Pinpoint the cell where the given text exists, returning its (x, y) midpoint coordinate. 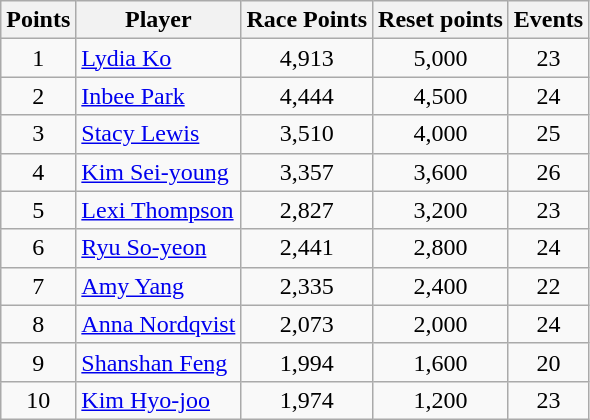
Player (158, 20)
4,500 (441, 96)
2,441 (307, 248)
Lexi Thompson (158, 210)
8 (38, 324)
Lydia Ko (158, 58)
Kim Hyo-joo (158, 400)
2,335 (307, 286)
3,357 (307, 172)
4,913 (307, 58)
6 (38, 248)
2 (38, 96)
Shanshan Feng (158, 362)
7 (38, 286)
1,600 (441, 362)
3,510 (307, 134)
4,000 (441, 134)
Events (548, 20)
Inbee Park (158, 96)
Amy Yang (158, 286)
1,994 (307, 362)
9 (38, 362)
3,600 (441, 172)
4 (38, 172)
Anna Nordqvist (158, 324)
Kim Sei-young (158, 172)
3 (38, 134)
1 (38, 58)
Ryu So-yeon (158, 248)
5,000 (441, 58)
Points (38, 20)
Stacy Lewis (158, 134)
Race Points (307, 20)
22 (548, 286)
25 (548, 134)
2,800 (441, 248)
26 (548, 172)
2,400 (441, 286)
1,200 (441, 400)
2,827 (307, 210)
Reset points (441, 20)
5 (38, 210)
2,000 (441, 324)
2,073 (307, 324)
1,974 (307, 400)
3,200 (441, 210)
10 (38, 400)
20 (548, 362)
4,444 (307, 96)
